Identify which cell holds the provided text, then report its [x, y] central coordinate. 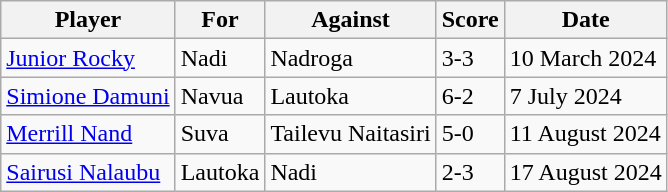
Suva [220, 134]
Tailevu Naitasiri [350, 134]
Junior Rocky [88, 58]
Score [470, 20]
2-3 [470, 172]
5-0 [470, 134]
Merrill Nand [88, 134]
Against [350, 20]
Date [586, 20]
10 March 2024 [586, 58]
17 August 2024 [586, 172]
3-3 [470, 58]
Player [88, 20]
11 August 2024 [586, 134]
Sairusi Nalaubu [88, 172]
Simione Damuni [88, 96]
6-2 [470, 96]
For [220, 20]
7 July 2024 [586, 96]
Navua [220, 96]
Nadroga [350, 58]
